Provide the [x, y] coordinate of the cell's center where the given text is located.  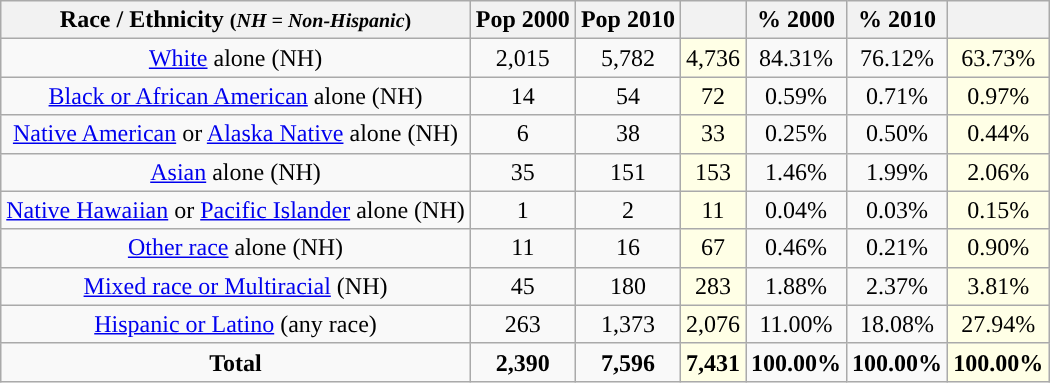
263 [522, 324]
1,373 [628, 324]
% 2000 [796, 20]
0.50% [898, 134]
72 [712, 96]
67 [712, 248]
2 [628, 210]
Asian alone (NH) [236, 172]
54 [628, 96]
Native Hawaiian or Pacific Islander alone (NH) [236, 210]
0.04% [796, 210]
% 2010 [898, 20]
180 [628, 286]
0.44% [998, 134]
Other race alone (NH) [236, 248]
1 [522, 210]
6 [522, 134]
151 [628, 172]
1.88% [796, 286]
Black or African American alone (NH) [236, 96]
5,782 [628, 58]
0.71% [898, 96]
63.73% [998, 58]
16 [628, 248]
0.46% [796, 248]
0.59% [796, 96]
0.97% [998, 96]
Native American or Alaska Native alone (NH) [236, 134]
33 [712, 134]
2.06% [998, 172]
0.90% [998, 248]
0.21% [898, 248]
2,015 [522, 58]
2.37% [898, 286]
7,431 [712, 362]
1.99% [898, 172]
35 [522, 172]
Pop 2000 [522, 20]
3.81% [998, 286]
Hispanic or Latino (any race) [236, 324]
153 [712, 172]
11.00% [796, 324]
Total [236, 362]
Mixed race or Multiracial (NH) [236, 286]
0.25% [796, 134]
76.12% [898, 58]
Race / Ethnicity (NH = Non-Hispanic) [236, 20]
0.03% [898, 210]
18.08% [898, 324]
Pop 2010 [628, 20]
1.46% [796, 172]
45 [522, 286]
0.15% [998, 210]
27.94% [998, 324]
4,736 [712, 58]
38 [628, 134]
2,390 [522, 362]
7,596 [628, 362]
White alone (NH) [236, 58]
84.31% [796, 58]
14 [522, 96]
283 [712, 286]
2,076 [712, 324]
